Find where the given text appears and provide that cell's center as (x, y) coordinate. 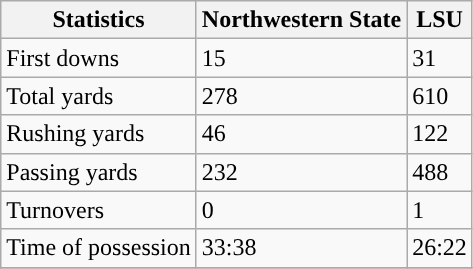
15 (301, 58)
232 (301, 172)
33:38 (301, 248)
610 (440, 96)
278 (301, 96)
Passing yards (99, 172)
0 (301, 210)
488 (440, 172)
46 (301, 134)
Rushing yards (99, 134)
Statistics (99, 20)
First downs (99, 58)
31 (440, 58)
1 (440, 210)
Time of possession (99, 248)
Total yards (99, 96)
LSU (440, 20)
Turnovers (99, 210)
26:22 (440, 248)
122 (440, 134)
Northwestern State (301, 20)
